Output the [x, y] coordinate of the center of the cell containing the given text.  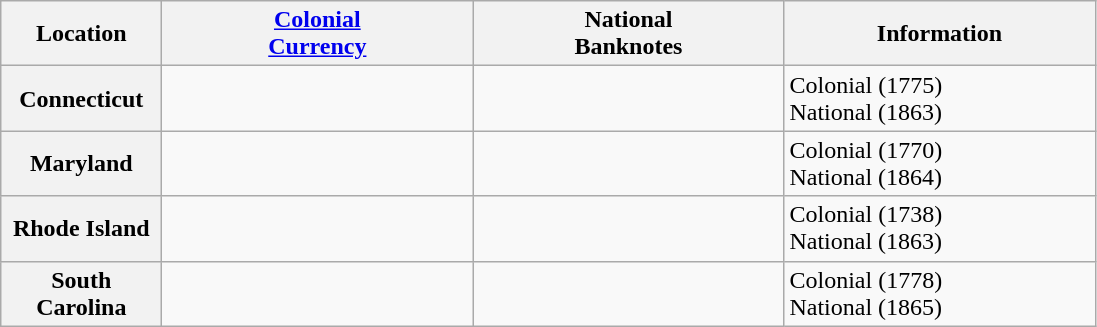
Colonial (1778)National (1865) [940, 294]
Colonial (1770)National (1864) [940, 164]
Connecticut [82, 98]
South Carolina [82, 294]
NationalBanknotes [628, 34]
ColonialCurrency [318, 34]
Colonial (1775)National (1863) [940, 98]
Colonial (1738)National (1863) [940, 228]
Information [940, 34]
Location [82, 34]
Rhode Island [82, 228]
Maryland [82, 164]
